Extract the [x, y] coordinate from the center of the cell holding the provided text.  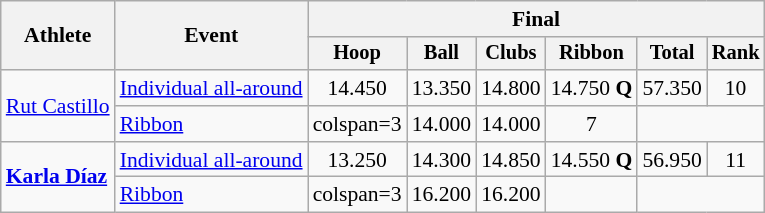
56.950 [672, 160]
Athlete [58, 36]
14.450 [358, 88]
Rut Castillo [58, 106]
Ball [442, 54]
13.350 [442, 88]
Event [212, 36]
Rank [736, 54]
14.800 [510, 88]
57.350 [672, 88]
14.300 [442, 160]
7 [592, 124]
13.250 [358, 160]
Clubs [510, 54]
Karla Díaz [58, 178]
14.850 [510, 160]
11 [736, 160]
14.550 Q [592, 160]
Total [672, 54]
14.750 Q [592, 88]
Final [536, 19]
10 [736, 88]
Hoop [358, 54]
